Locate the cell with the specified text and output its (X, Y) center coordinate. 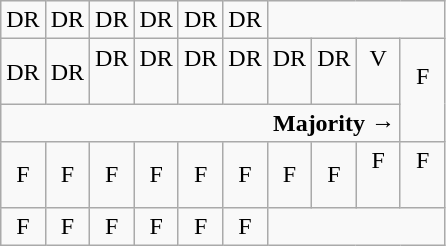
Majority → (201, 123)
V (378, 72)
